Determine the (X, Y) coordinate at the center of the cell enclosing the given text.  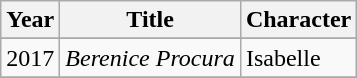
Year (30, 20)
Isabelle (298, 58)
Title (150, 20)
Berenice Procura (150, 58)
2017 (30, 58)
Character (298, 20)
